Determine the (X, Y) coordinate at the center of the cell enclosing the given text.  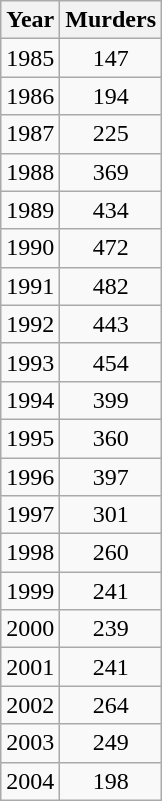
1994 (30, 400)
2001 (30, 667)
Murders (111, 20)
1992 (30, 324)
454 (111, 362)
1998 (30, 553)
239 (111, 629)
194 (111, 96)
1997 (30, 515)
360 (111, 438)
1986 (30, 96)
1996 (30, 477)
1990 (30, 248)
1989 (30, 210)
1995 (30, 438)
434 (111, 210)
1988 (30, 172)
2000 (30, 629)
1987 (30, 134)
399 (111, 400)
225 (111, 134)
482 (111, 286)
443 (111, 324)
147 (111, 58)
369 (111, 172)
264 (111, 705)
260 (111, 553)
249 (111, 743)
397 (111, 477)
1985 (30, 58)
1991 (30, 286)
1993 (30, 362)
2002 (30, 705)
2003 (30, 743)
1999 (30, 591)
472 (111, 248)
2004 (30, 781)
198 (111, 781)
Year (30, 20)
301 (111, 515)
